Provide the [x, y] coordinate of the cell's center where the given text is located.  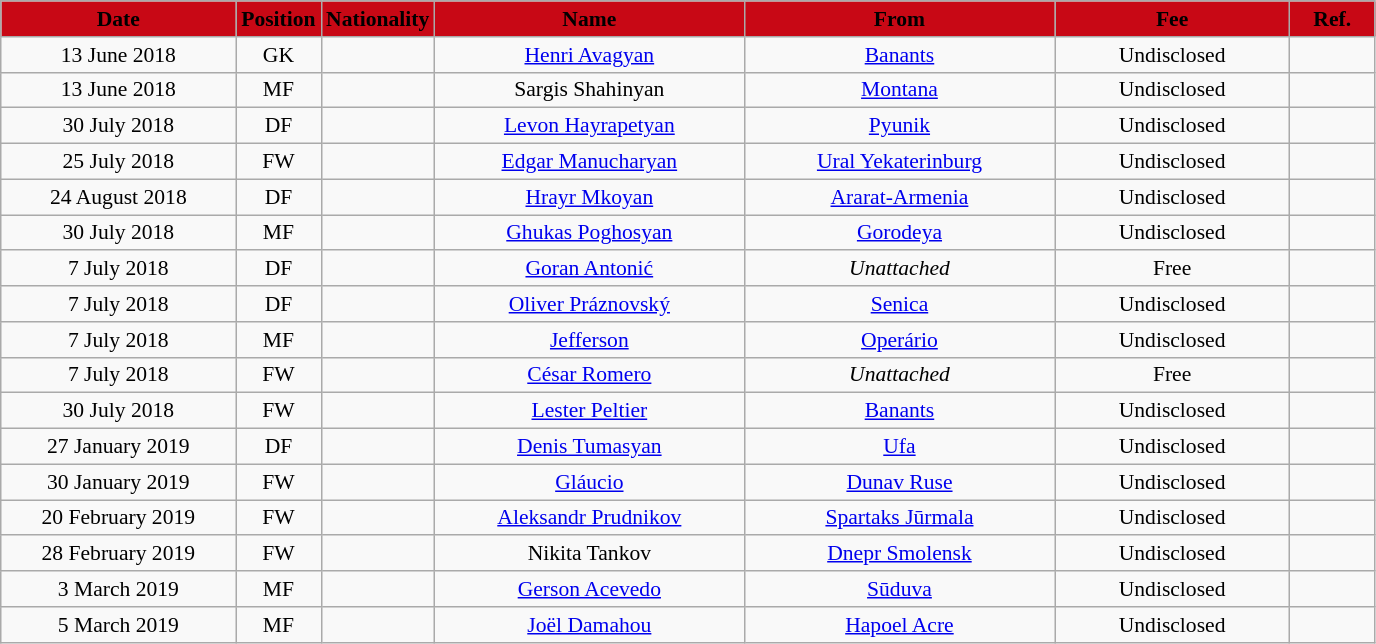
Ararat-Armenia [899, 197]
Ghukas Poghosyan [589, 233]
Montana [899, 90]
Sargis Shahinyan [589, 90]
Levon Hayrapetyan [589, 126]
Henri Avagyan [589, 55]
Name [589, 19]
Hrayr Mkoyan [589, 197]
20 February 2019 [118, 518]
Jefferson [589, 340]
Denis Tumasyan [589, 447]
30 January 2019 [118, 482]
César Romero [589, 375]
Lester Peltier [589, 411]
Dunav Ruse [899, 482]
Position [278, 19]
Sūduva [899, 589]
Gorodeya [899, 233]
Pyunik [899, 126]
Nationality [378, 19]
Spartaks Jūrmala [899, 518]
25 July 2018 [118, 162]
Gláucio [589, 482]
Hapoel Acre [899, 625]
Gerson Acevedo [589, 589]
From [899, 19]
Edgar Manucharyan [589, 162]
24 August 2018 [118, 197]
Goran Antonić [589, 269]
Nikita Tankov [589, 554]
Joël Damahou [589, 625]
Ref. [1332, 19]
Dnepr Smolensk [899, 554]
Operário [899, 340]
28 February 2019 [118, 554]
Senica [899, 304]
Ural Yekaterinburg [899, 162]
3 March 2019 [118, 589]
Fee [1172, 19]
27 January 2019 [118, 447]
GK [278, 55]
Ufa [899, 447]
Date [118, 19]
Aleksandr Prudnikov [589, 518]
Oliver Práznovský [589, 304]
5 March 2019 [118, 625]
